Capture the cell that displays the provided text and extract its (X, Y) central coordinate. 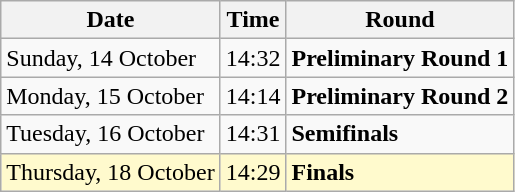
14:32 (253, 58)
Sunday, 14 October (110, 58)
14:29 (253, 172)
Round (400, 20)
14:14 (253, 96)
Thursday, 18 October (110, 172)
Date (110, 20)
Tuesday, 16 October (110, 134)
Finals (400, 172)
Time (253, 20)
Preliminary Round 1 (400, 58)
Preliminary Round 2 (400, 96)
14:31 (253, 134)
Monday, 15 October (110, 96)
Semifinals (400, 134)
